Provide the [X, Y] coordinate of the cell's center where the given text is located.  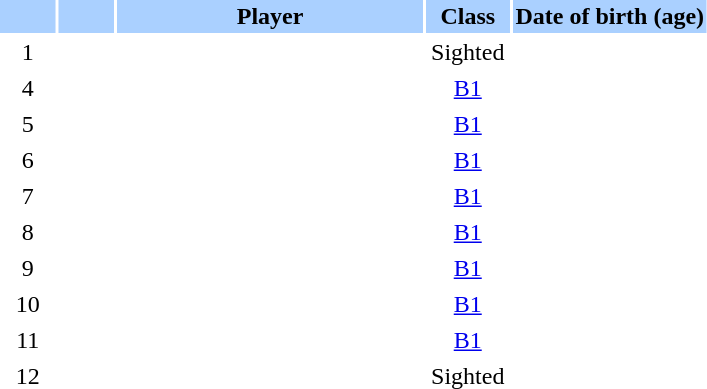
1 [28, 52]
10 [28, 304]
Sighted [468, 52]
Player [270, 16]
9 [28, 268]
11 [28, 340]
8 [28, 232]
Date of birth (age) [610, 16]
7 [28, 196]
Class [468, 16]
5 [28, 124]
4 [28, 88]
6 [28, 160]
